Return (x, y) of the center of cell containing provided text 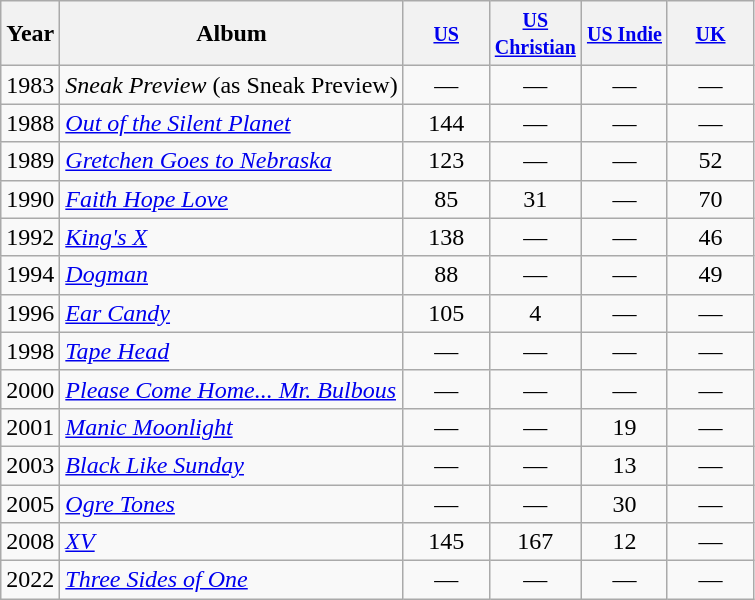
12 (624, 542)
30 (624, 503)
1998 (30, 351)
13 (624, 465)
1989 (30, 161)
70 (710, 199)
2003 (30, 465)
US Christian (535, 34)
Faith Hope Love (232, 199)
2008 (30, 542)
31 (535, 199)
49 (710, 275)
1988 (30, 123)
19 (624, 427)
Manic Moonlight (232, 427)
138 (446, 237)
Black Like Sunday (232, 465)
1994 (30, 275)
2001 (30, 427)
Tape Head (232, 351)
Ogre Tones (232, 503)
2022 (30, 580)
Year (30, 34)
85 (446, 199)
UK (710, 34)
1996 (30, 313)
123 (446, 161)
2005 (30, 503)
Album (232, 34)
Three Sides of One (232, 580)
Gretchen Goes to Nebraska (232, 161)
105 (446, 313)
US Indie (624, 34)
52 (710, 161)
88 (446, 275)
Ear Candy (232, 313)
Please Come Home... Mr. Bulbous (232, 389)
Out of the Silent Planet (232, 123)
US (446, 34)
King's X (232, 237)
1992 (30, 237)
4 (535, 313)
1990 (30, 199)
167 (535, 542)
Dogman (232, 275)
XV (232, 542)
144 (446, 123)
Sneak Preview (as Sneak Preview) (232, 85)
2000 (30, 389)
1983 (30, 85)
46 (710, 237)
145 (446, 542)
